From the cell containing the given text, extract its center point as (x, y) coordinate. 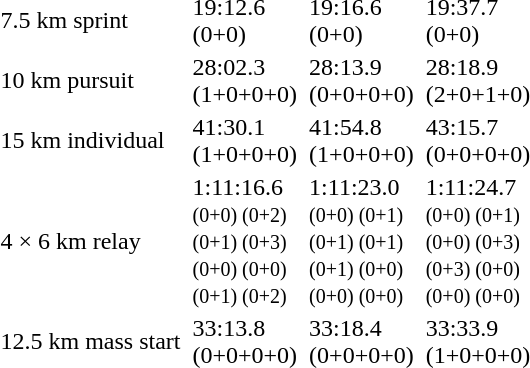
28:13.9(0+0+0+0) (362, 80)
1:11:23.0(0+0) (0+1)(0+1) (0+1)(0+1) (0+0)(0+0) (0+0) (362, 241)
1:11:16.6(0+0) (0+2)(0+1) (0+3)(0+0) (0+0)(0+1) (0+2) (245, 241)
41:30.1(1+0+0+0) (245, 140)
41:54.8(1+0+0+0) (362, 140)
28:02.3(1+0+0+0) (245, 80)
